Pinpoint the cell where the given text exists, returning its (x, y) midpoint coordinate. 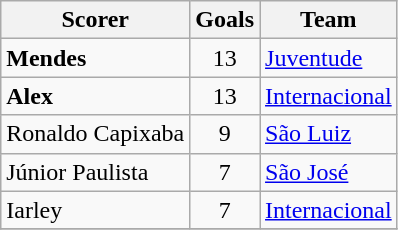
Scorer (96, 20)
Alex (96, 96)
Ronaldo Capixaba (96, 134)
Team (329, 20)
São Luiz (329, 134)
Goals (225, 20)
Mendes (96, 58)
São José (329, 172)
Juventude (329, 58)
9 (225, 134)
Júnior Paulista (96, 172)
Iarley (96, 210)
